From the cell containing the given text, extract its center point as [X, Y] coordinate. 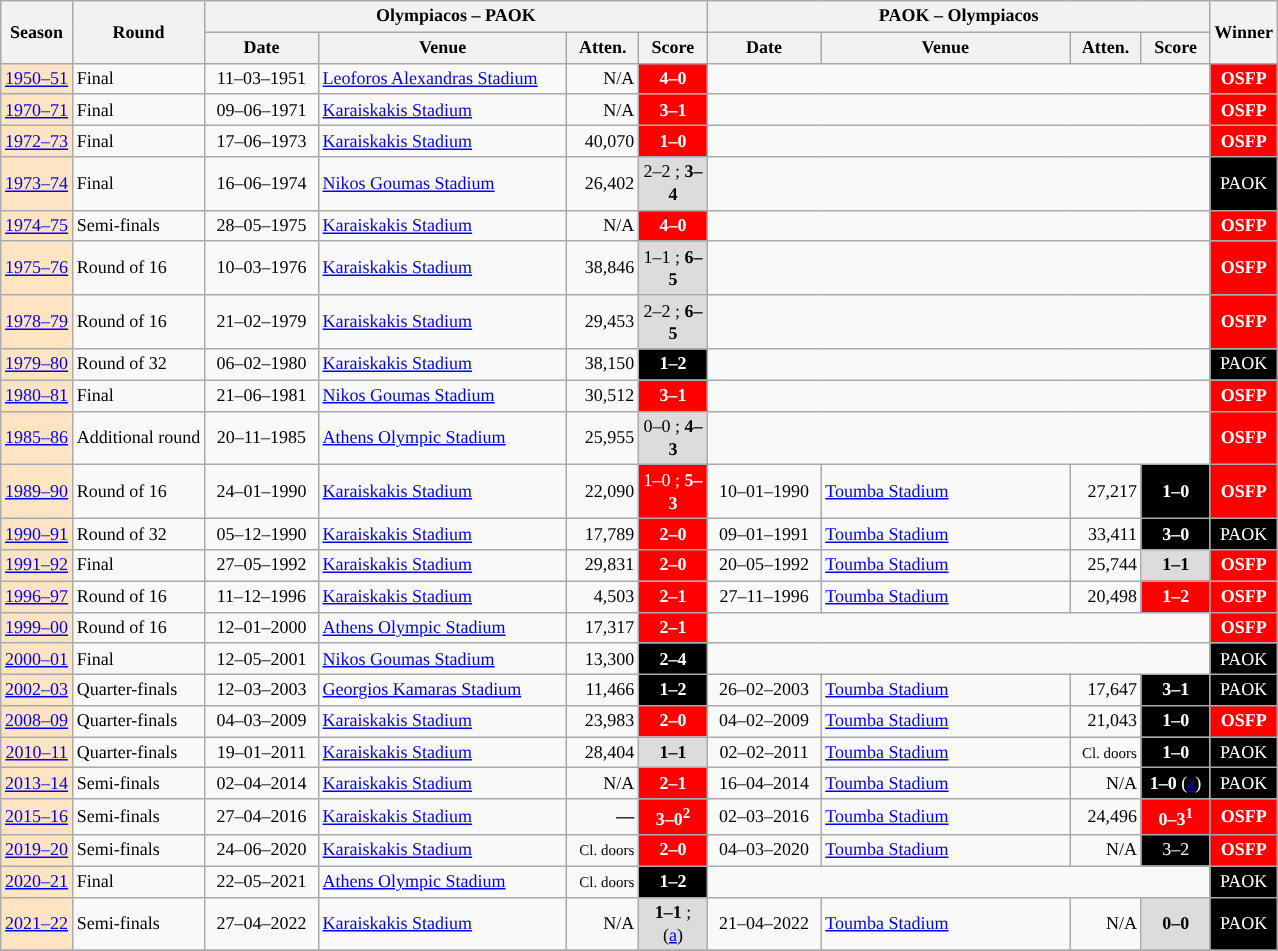
24–06–2020 [262, 850]
2020–21 [37, 882]
12–01–2000 [262, 628]
0–31 [1176, 817]
3–2 [1176, 850]
25,744 [1106, 566]
16–04–2014 [764, 784]
0–0 [1176, 924]
28,404 [603, 752]
21–06–1981 [262, 396]
02–02–2011 [764, 752]
1979–80 [37, 364]
11–03–1951 [262, 78]
17,789 [603, 534]
21,043 [1106, 722]
1989–90 [37, 492]
1–1 ; (a) [674, 924]
02–03–2016 [764, 817]
17–06–1973 [262, 140]
40,070 [603, 140]
17,317 [603, 628]
25,955 [603, 438]
04–03–2009 [262, 722]
04–03–2020 [764, 850]
1999–00 [37, 628]
12–05–2001 [262, 658]
20,498 [1106, 596]
27–11–1996 [764, 596]
1973–74 [37, 184]
27–04–2016 [262, 817]
06–02–1980 [262, 364]
05–12–1990 [262, 534]
26,402 [603, 184]
10–03–1976 [262, 268]
04–02–2009 [764, 722]
2019–20 [37, 850]
2015–16 [37, 817]
0–0 ; 4–3 [674, 438]
38,846 [603, 268]
2–4 [674, 658]
2010–11 [37, 752]
2013–14 [37, 784]
4,503 [603, 596]
Olympiacos – PAOK [456, 16]
1–0 (a) [1176, 784]
23,983 [603, 722]
PAOK – Olympiacos [958, 16]
Season [37, 32]
11,466 [603, 690]
1985–86 [37, 438]
22,090 [603, 492]
1978–79 [37, 322]
1–1 ; 6–5 [674, 268]
20–05–1992 [764, 566]
1975–76 [37, 268]
2–2 ; 3–4 [674, 184]
02–04–2014 [262, 784]
2021–22 [37, 924]
1970–71 [37, 110]
24,496 [1106, 817]
2008–09 [37, 722]
Leoforos Alexandras Stadium [442, 78]
16–06–1974 [262, 184]
26–02–2003 [764, 690]
Winner [1244, 32]
29,453 [603, 322]
27–05–1992 [262, 566]
30,512 [603, 396]
1980–81 [37, 396]
Georgios Kamaras Stadium [442, 690]
1996–97 [37, 596]
1974–75 [37, 226]
09–01–1991 [764, 534]
27–04–2022 [262, 924]
24–01–1990 [262, 492]
3–02 [674, 817]
Additional round [138, 438]
13,300 [603, 658]
— [603, 817]
21–04–2022 [764, 924]
22–05–2021 [262, 882]
28–05–1975 [262, 226]
09–06–1971 [262, 110]
38,150 [603, 364]
1972–73 [37, 140]
27,217 [1106, 492]
2–2 ; 6–5 [674, 322]
3–0 [1176, 534]
2000–01 [37, 658]
1–0 ; 5–3 [674, 492]
20–11–1985 [262, 438]
1990–91 [37, 534]
29,831 [603, 566]
19–01–2011 [262, 752]
2002–03 [37, 690]
1950–51 [37, 78]
1991–92 [37, 566]
12–03–2003 [262, 690]
10–01–1990 [764, 492]
Round [138, 32]
33,411 [1106, 534]
21–02–1979 [262, 322]
11–12–1996 [262, 596]
17,647 [1106, 690]
